For the text-containing cell, return its midpoint in [X, Y] coordinate format. 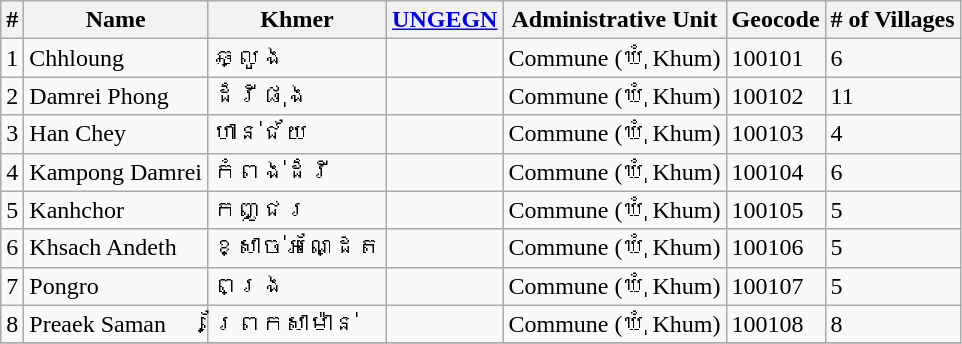
100101 [776, 58]
ដំរីផុង [296, 96]
Geocode [776, 20]
100105 [776, 210]
Damrei Phong [116, 96]
# of Villages [892, 20]
ឆ្លូង [296, 58]
1 [12, 58]
100103 [776, 134]
Pongro [116, 286]
Administrative Unit [614, 20]
Khmer [296, 20]
Han Chey [116, 134]
100106 [776, 248]
100108 [776, 324]
Kanhchor [116, 210]
កំពង់ដំរី [296, 172]
3 [12, 134]
ហាន់ជ័យ [296, 134]
100102 [776, 96]
11 [892, 96]
100104 [776, 172]
ខ្សាច់អណ្ដែត [296, 248]
Kampong Damrei [116, 172]
កញ្ជរ [296, 210]
7 [12, 286]
Preaek Saman [116, 324]
100107 [776, 286]
UNGEGN [445, 20]
ពង្រ [296, 286]
Chhloung [116, 58]
2 [12, 96]
# [12, 20]
Name [116, 20]
ព្រែកសាម៉ាន់ [296, 324]
Khsach Andeth [116, 248]
